From the cell containing the given text, extract its center point as (X, Y) coordinate. 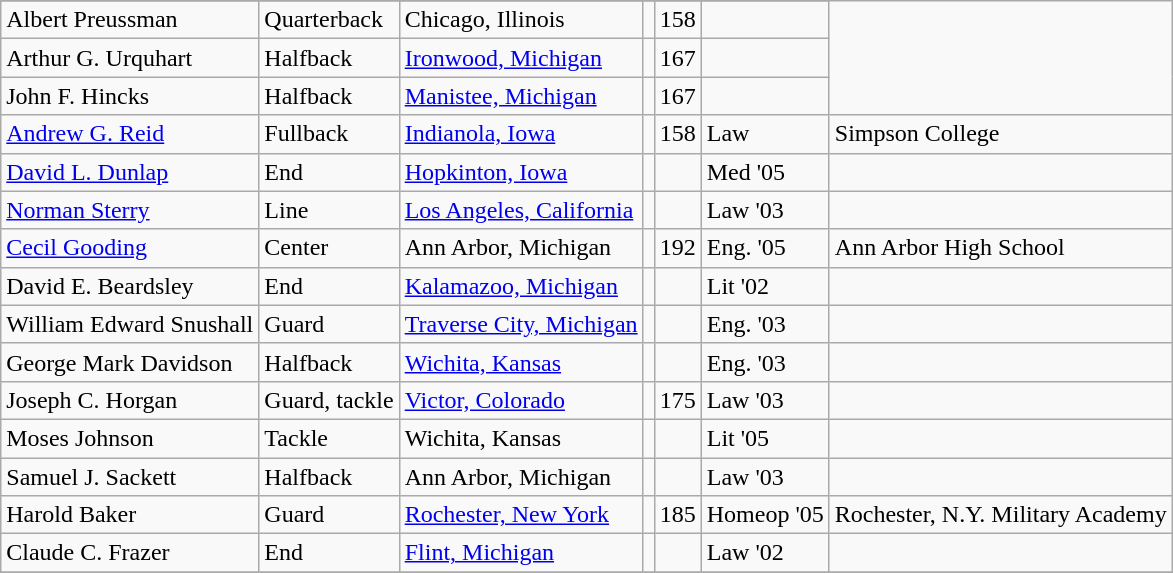
Hopkinton, Iowa (521, 172)
Norman Sterry (130, 210)
David E. Beardsley (130, 286)
Claude C. Frazer (130, 553)
Samuel J. Sackett (130, 477)
John F. Hincks (130, 96)
Ironwood, Michigan (521, 58)
Andrew G. Reid (130, 134)
Center (329, 248)
Albert Preussman (130, 20)
Indianola, Iowa (521, 134)
Homeop '05 (765, 515)
George Mark Davidson (130, 362)
Ann Arbor High School (1000, 248)
Simpson College (1000, 134)
Manistee, Michigan (521, 96)
Law (765, 134)
Joseph C. Horgan (130, 400)
Lit '05 (765, 438)
Los Angeles, California (521, 210)
175 (678, 400)
Tackle (329, 438)
Harold Baker (130, 515)
Fullback (329, 134)
Law '02 (765, 553)
David L. Dunlap (130, 172)
Lit '02 (765, 286)
Med '05 (765, 172)
185 (678, 515)
William Edward Snushall (130, 324)
Moses Johnson (130, 438)
Guard, tackle (329, 400)
Rochester, N.Y. Military Academy (1000, 515)
Victor, Colorado (521, 400)
Kalamazoo, Michigan (521, 286)
192 (678, 248)
Eng. '05 (765, 248)
Flint, Michigan (521, 553)
Line (329, 210)
Chicago, Illinois (521, 20)
Traverse City, Michigan (521, 324)
Cecil Gooding (130, 248)
Arthur G. Urquhart (130, 58)
Rochester, New York (521, 515)
Quarterback (329, 20)
